Scan for the cell matching the given text and deliver its (x, y) coordinate at center. 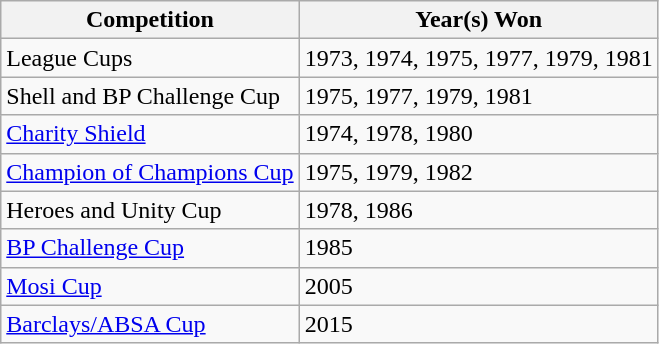
Competition (150, 20)
Barclays/ABSA Cup (150, 324)
1975, 1977, 1979, 1981 (478, 96)
Heroes and Unity Cup (150, 210)
Shell and BP Challenge Cup (150, 96)
1985 (478, 248)
2015 (478, 324)
1978, 1986 (478, 210)
1975, 1979, 1982 (478, 172)
1974, 1978, 1980 (478, 134)
Charity Shield (150, 134)
League Cups (150, 58)
2005 (478, 286)
1973, 1974, 1975, 1977, 1979, 1981 (478, 58)
Mosi Cup (150, 286)
Champion of Champions Cup (150, 172)
BP Challenge Cup (150, 248)
Year(s) Won (478, 20)
